Find where the given text appears and provide that cell's center as (X, Y) coordinate. 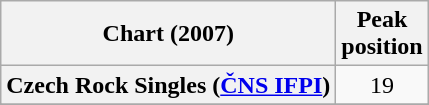
Czech Rock Singles (ČNS IFPI) (168, 85)
19 (382, 85)
Chart (2007) (168, 34)
Peakposition (382, 34)
